Return the [X, Y] coordinate for the center point of the cell that contains the specified text.  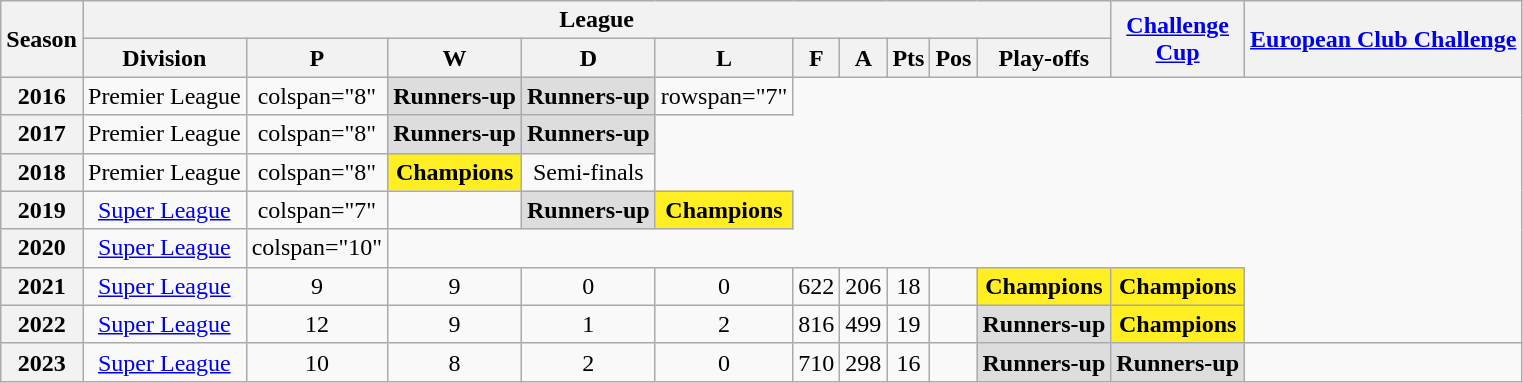
622 [816, 286]
A [864, 58]
298 [864, 362]
2019 [42, 210]
2023 [42, 362]
Division [164, 58]
colspan="10" [317, 248]
710 [816, 362]
ChallengeCup [1178, 39]
16 [908, 362]
12 [317, 324]
W [455, 58]
Semi-finals [588, 172]
8 [455, 362]
P [317, 58]
206 [864, 286]
rowspan="7" [724, 96]
League [596, 20]
499 [864, 324]
F [816, 58]
L [724, 58]
European Club Challenge [1384, 39]
colspan="7" [317, 210]
18 [908, 286]
Pts [908, 58]
D [588, 58]
816 [816, 324]
2017 [42, 134]
10 [317, 362]
1 [588, 324]
2018 [42, 172]
Play-offs [1044, 58]
19 [908, 324]
Pos [954, 58]
2021 [42, 286]
2020 [42, 248]
2016 [42, 96]
Season [42, 39]
2022 [42, 324]
